Find where the given text appears and provide that cell's center as [X, Y] coordinate. 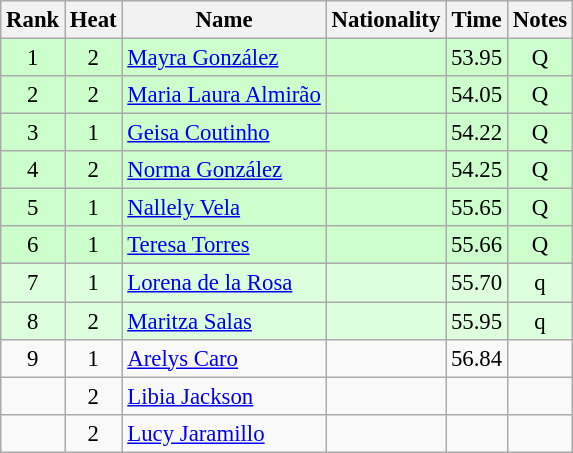
4 [33, 170]
Time [477, 20]
Maritza Salas [224, 321]
54.25 [477, 170]
53.95 [477, 58]
7 [33, 283]
5 [33, 208]
Maria Laura Almirão [224, 95]
Lorena de la Rosa [224, 283]
6 [33, 245]
Geisa Coutinho [224, 133]
Arelys Caro [224, 358]
Notes [540, 20]
Nallely Vela [224, 208]
8 [33, 321]
9 [33, 358]
Heat [94, 20]
56.84 [477, 358]
Libia Jackson [224, 396]
Teresa Torres [224, 245]
Name [224, 20]
3 [33, 133]
54.22 [477, 133]
Nationality [386, 20]
Lucy Jaramillo [224, 433]
Norma González [224, 170]
54.05 [477, 95]
55.66 [477, 245]
55.65 [477, 208]
Rank [33, 20]
55.95 [477, 321]
55.70 [477, 283]
Mayra González [224, 58]
